Locate the cell with the specified text and output its [X, Y] center coordinate. 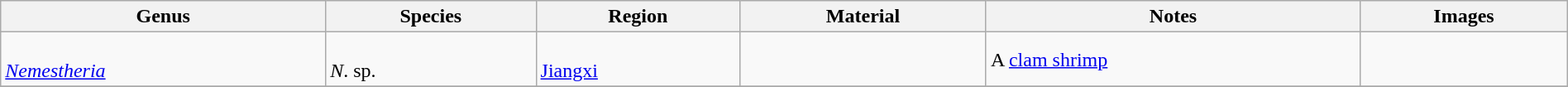
Region [638, 17]
Genus [164, 17]
Notes [1173, 17]
A clam shrimp [1173, 60]
Images [1464, 17]
N. sp. [431, 60]
Species [431, 17]
Nemestheria [164, 60]
Jiangxi [638, 60]
Material [863, 17]
